Capture the cell that displays the provided text and extract its (x, y) central coordinate. 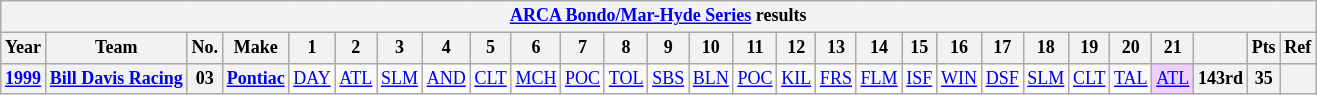
21 (1173, 48)
11 (755, 48)
15 (920, 48)
13 (836, 48)
DSF (1002, 78)
WIN (960, 78)
Bill Davis Racing (116, 78)
10 (710, 48)
Team (116, 48)
ARCA Bondo/Mar-Hyde Series results (658, 16)
19 (1090, 48)
14 (879, 48)
1 (312, 48)
ISF (920, 78)
143rd (1221, 78)
SBS (668, 78)
3 (400, 48)
9 (668, 48)
TOL (626, 78)
DAY (312, 78)
FLM (879, 78)
03 (204, 78)
20 (1131, 48)
Year (24, 48)
Pts (1264, 48)
35 (1264, 78)
Pontiac (256, 78)
6 (536, 48)
8 (626, 48)
MCH (536, 78)
Make (256, 48)
12 (796, 48)
17 (1002, 48)
KIL (796, 78)
1999 (24, 78)
5 (490, 48)
No. (204, 48)
BLN (710, 78)
TAL (1131, 78)
Ref (1298, 48)
AND (446, 78)
FRS (836, 78)
18 (1046, 48)
16 (960, 48)
2 (356, 48)
4 (446, 48)
7 (583, 48)
